Locate the cell with the specified text and output its [X, Y] center coordinate. 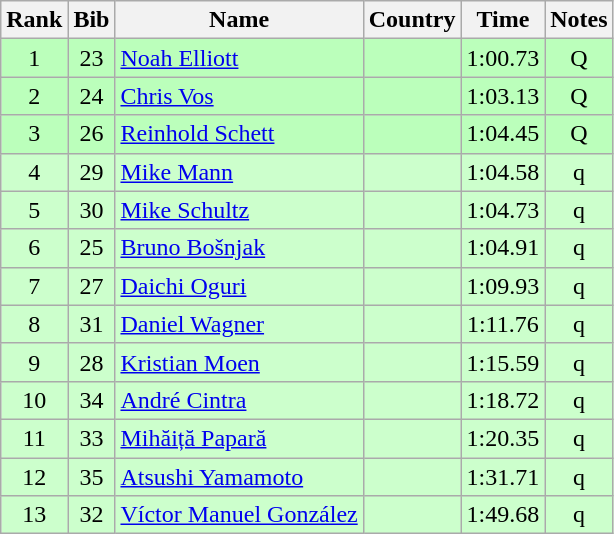
Víctor Manuel González [239, 515]
31 [92, 324]
1:03.13 [503, 96]
1:18.72 [503, 400]
2 [34, 96]
Mike Schultz [239, 210]
1 [34, 58]
1:09.93 [503, 286]
Mike Mann [239, 172]
11 [34, 438]
1:20.35 [503, 438]
1:31.71 [503, 477]
25 [92, 248]
23 [92, 58]
Rank [34, 20]
8 [34, 324]
6 [34, 248]
1:04.91 [503, 248]
24 [92, 96]
Chris Vos [239, 96]
30 [92, 210]
Country [412, 20]
12 [34, 477]
29 [92, 172]
André Cintra [239, 400]
33 [92, 438]
7 [34, 286]
Atsushi Yamamoto [239, 477]
5 [34, 210]
1:49.68 [503, 515]
9 [34, 362]
1:00.73 [503, 58]
13 [34, 515]
Daniel Wagner [239, 324]
1:04.45 [503, 134]
28 [92, 362]
Mihăiță Papară [239, 438]
4 [34, 172]
1:15.59 [503, 362]
35 [92, 477]
3 [34, 134]
Kristian Moen [239, 362]
Name [239, 20]
26 [92, 134]
Daichi Oguri [239, 286]
Time [503, 20]
1:04.73 [503, 210]
Noah Elliott [239, 58]
27 [92, 286]
10 [34, 400]
1:04.58 [503, 172]
Notes [579, 20]
Reinhold Schett [239, 134]
34 [92, 400]
1:11.76 [503, 324]
Bib [92, 20]
Bruno Bošnjak [239, 248]
32 [92, 515]
